Capture the cell that displays the provided text and extract its (X, Y) central coordinate. 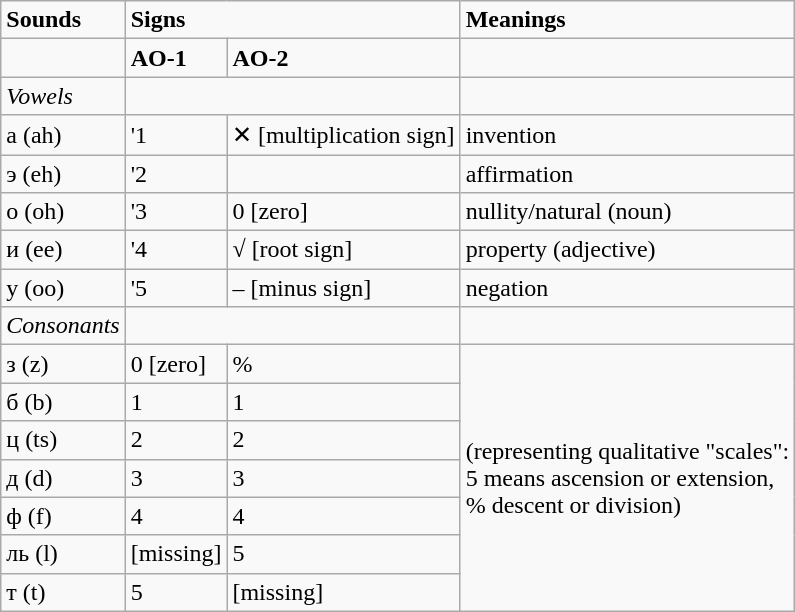
(representing qualitative "scales":5 means ascension or extension,% descent or division) (628, 478)
Signs (292, 20)
✕ [multiplication sign] (344, 135)
√ [root sign] (344, 250)
invention (628, 135)
о (oh) (63, 212)
у (oo) (63, 288)
ф (f) (63, 516)
т (t) (63, 592)
negation (628, 288)
– [minus sign] (344, 288)
ль (l) (63, 554)
'4 (176, 250)
Meanings (628, 20)
'5 (176, 288)
nullity/natural (noun) (628, 212)
'1 (176, 135)
э (eh) (63, 173)
з (z) (63, 364)
д (d) (63, 478)
Sounds (63, 20)
б (b) (63, 402)
Vowels (63, 96)
и (ee) (63, 250)
'2 (176, 173)
Consonants (63, 326)
property (adjective) (628, 250)
а (ah) (63, 135)
% (344, 364)
'3 (176, 212)
ц (ts) (63, 440)
AO-2 (344, 58)
affirmation (628, 173)
AO-1 (176, 58)
